Identify which cell holds the provided text, then report its (x, y) central coordinate. 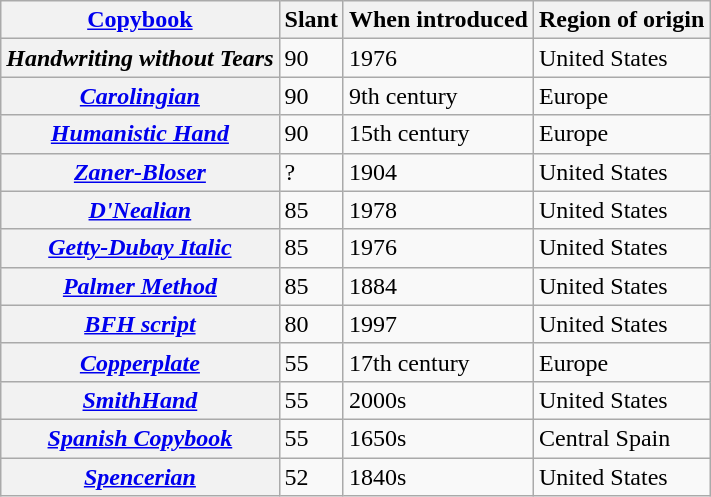
1650s (438, 438)
1978 (438, 210)
Palmer Method (140, 286)
Copybook (140, 20)
Slant (311, 20)
Zaner-Bloser (140, 172)
? (311, 172)
80 (311, 324)
Spanish Copybook (140, 438)
1904 (438, 172)
D'Nealian (140, 210)
1997 (438, 324)
17th century (438, 362)
Central Spain (621, 438)
1840s (438, 477)
Copperplate (140, 362)
52 (311, 477)
9th century (438, 96)
Spencerian (140, 477)
Humanistic Hand (140, 134)
2000s (438, 400)
15th century (438, 134)
BFH script (140, 324)
1884 (438, 286)
Carolingian (140, 96)
Region of origin (621, 20)
When introduced (438, 20)
SmithHand (140, 400)
Getty-Dubay Italic (140, 248)
Handwriting without Tears (140, 58)
